Pinpoint the cell where the given text exists, returning its (x, y) midpoint coordinate. 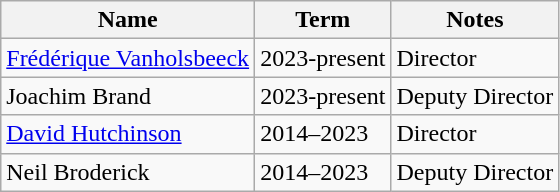
Joachim Brand (128, 96)
Neil Broderick (128, 172)
Frédérique Vanholsbeeck (128, 58)
David Hutchinson (128, 134)
Name (128, 20)
Term (323, 20)
Notes (475, 20)
